Detect which cell encompasses the target text, then output its [x, y] center coordinate. 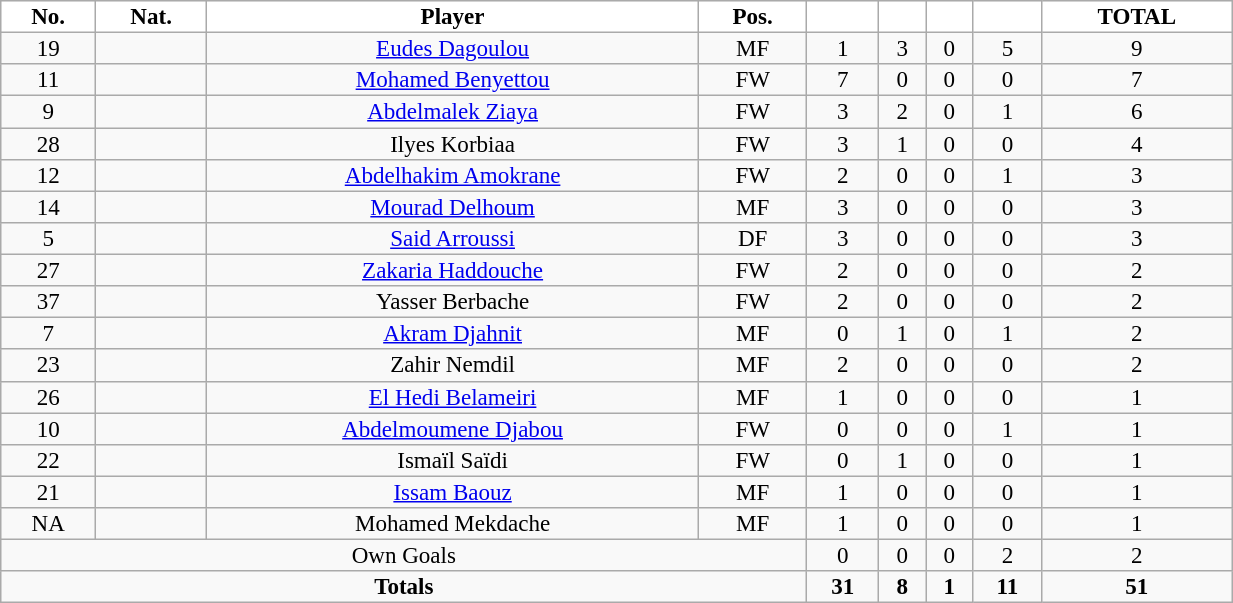
28 [48, 144]
4 [1137, 144]
Mohamed Mekdache [453, 524]
DF [752, 239]
Own Goals [404, 556]
No. [48, 17]
14 [48, 207]
Mourad Delhoum [453, 207]
Eudes Dagoulou [453, 49]
Totals [404, 587]
Abdelhakim Amokrane [453, 176]
Nat. [152, 17]
8 [902, 587]
Said Arroussi [453, 239]
19 [48, 49]
51 [1137, 587]
26 [48, 397]
Abdelmoumene Djabou [453, 429]
Pos. [752, 17]
TOTAL [1137, 17]
Ismaïl Saïdi [453, 461]
Akram Djahnit [453, 334]
21 [48, 492]
23 [48, 366]
22 [48, 461]
Issam Baouz [453, 492]
Yasser Berbache [453, 302]
Mohamed Benyettou [453, 80]
37 [48, 302]
Zahir Nemdil [453, 366]
Abdelmalek Ziaya [453, 112]
12 [48, 176]
Ilyes Korbiaa [453, 144]
31 [843, 587]
El Hedi Belameiri [453, 397]
10 [48, 429]
6 [1137, 112]
Zakaria Haddouche [453, 271]
NA [48, 524]
Player [453, 17]
27 [48, 271]
